Return [X, Y] of the center of cell containing provided text 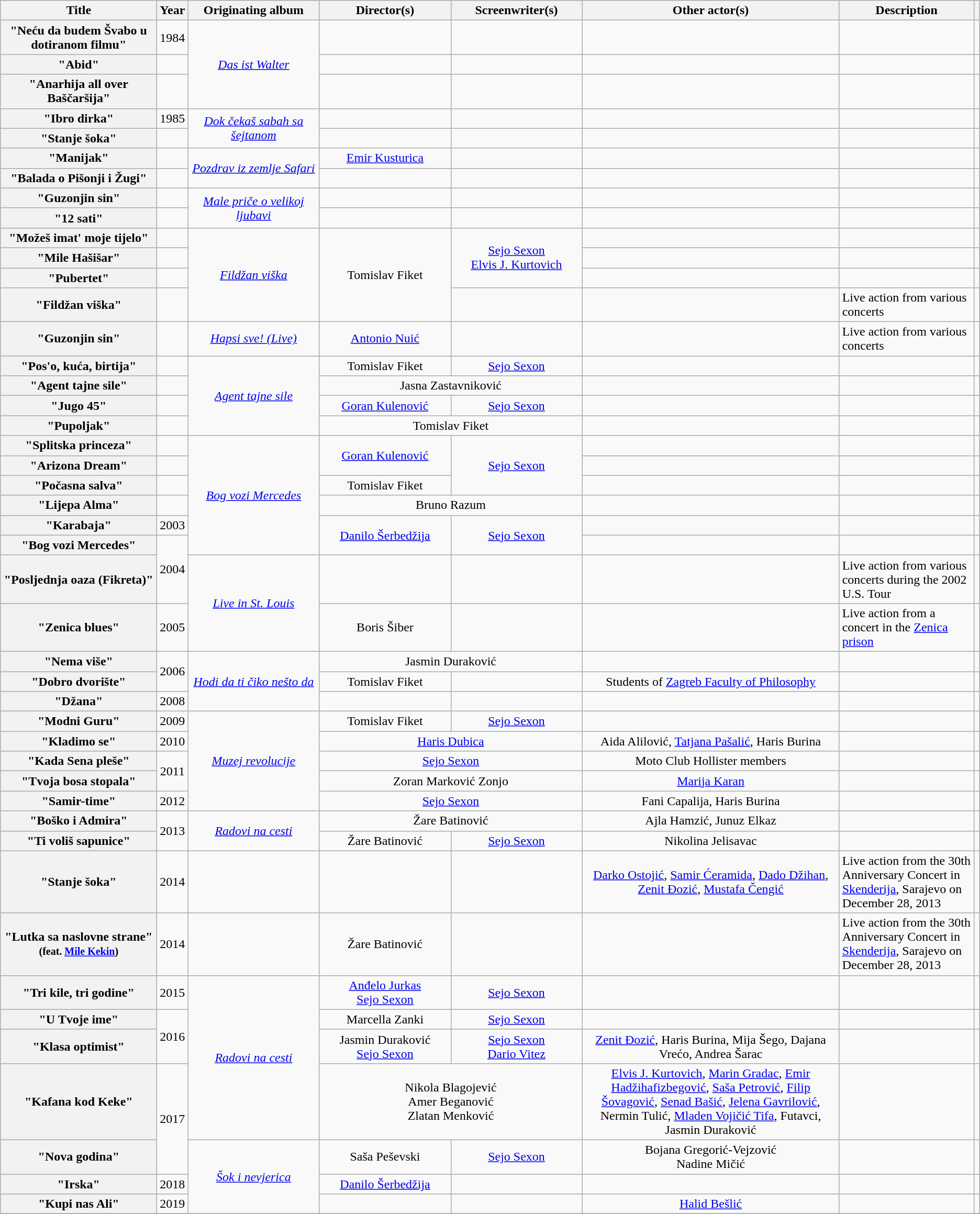
"Samir-time" [79, 801]
Haris Dubica [451, 741]
"Anarhija all over Baščaršija" [79, 91]
Anđelo JurkasSejo Sexon [385, 993]
1985 [173, 118]
"Balada o Pišonji i Žugi" [79, 178]
"Pos'o, kuća, birtija" [79, 366]
"Dobro dvorište" [79, 681]
Live in St. Louis [253, 603]
2008 [173, 701]
Fildžan viška [253, 274]
Title [79, 10]
"Nova godina" [79, 1157]
"Klasa optimist" [79, 1046]
Hodi da ti čiko nešto da [253, 681]
Zenit Đozić, Haris Burina, Mija Šego, Dajana Vrećo, Andrea Šarac [711, 1046]
Bog vozi Mercedes [253, 495]
Moto Club Hollister members [711, 761]
"Lijepa Alma" [79, 505]
Dok čekaš sabah sa šejtanom [253, 128]
"Irska" [79, 1184]
Marija Karan [711, 781]
2010 [173, 741]
Zoran Marković Zonjo [451, 781]
Jasmin Duraković [451, 661]
"Mile Hašišar" [79, 258]
Marcella Zanki [385, 1019]
"Zenica blues" [79, 627]
"Pubertet" [79, 278]
Emir Kusturica [385, 158]
Halid Bešlić [711, 1204]
2012 [173, 801]
"Posljednja oaza (Fikreta)" [79, 579]
2017 [173, 1118]
Bojana Gregorić-VejzovićNadine Mičić [711, 1157]
Live action from various concerts during the 2002 U.S. Tour [907, 579]
"Tri kile, tri godine" [79, 993]
Boris Šiber [385, 627]
Live action from a concert in the Zenica prison [907, 627]
"Lutka sa naslovne strane" (feat. Mile Kekin) [79, 944]
Darko Ostojić, Samir Ćeramida, Dado Džihan, Zenit Đozić, Mustafa Čengić [711, 882]
2019 [173, 1204]
Jasna Zastavniković [451, 386]
2009 [173, 721]
1984 [173, 38]
Das ist Walter [253, 64]
2013 [173, 831]
"Džana" [79, 701]
"12 sati" [79, 218]
Year [173, 10]
Saša Peševski [385, 1157]
"Neću da budem Švabo u dotiranom filmu" [79, 38]
Sejo SexonElvis J. Kurtovich [516, 258]
"Tvoja bosa stopala" [79, 781]
"Možeš imat' moje tijelo" [79, 238]
2018 [173, 1184]
"Jugo 45" [79, 406]
2016 [173, 1037]
2004 [173, 569]
"Ti voliš sapunice" [79, 841]
2005 [173, 627]
Muzej revolucije [253, 761]
Aida Alilović, Tatjana Pašalić, Haris Burina [711, 741]
"Arizona Dream" [79, 465]
Nikola BlagojevićAmer BeganovićZlatan Menković [451, 1101]
Nikolina Jelisavac [711, 841]
"Modni Guru" [79, 721]
Director(s) [385, 10]
"Karabaja" [79, 525]
Other actor(s) [711, 10]
Fani Capalija, Haris Burina [711, 801]
"Kladimo se" [79, 741]
Bruno Razum [451, 505]
Ajla Hamzić, Junuz Elkaz [711, 821]
Jasmin Duraković Sejo Sexon [385, 1046]
Description [907, 10]
2015 [173, 993]
"Kafana kod Keke" [79, 1101]
"Počasna salva" [79, 485]
Screenwriter(s) [516, 10]
Originating album [253, 10]
2003 [173, 525]
"Manijak" [79, 158]
Students of Zagreb Faculty of Philosophy [711, 681]
"Pupoljak" [79, 426]
"Boško i Admira" [79, 821]
"Nema više" [79, 661]
"Kupi nas Ali" [79, 1204]
"Agent tajne sile" [79, 386]
Pozdrav iz zemlje Safari [253, 168]
"Fildžan viška" [79, 305]
Sejo SexonDario Vitez [516, 1046]
"Splitska princeza" [79, 445]
2011 [173, 771]
Antonio Nuić [385, 339]
"Abid" [79, 64]
Šok i nevjerica [253, 1177]
"Kada Sena pleše" [79, 761]
2006 [173, 671]
Agent tajne sile [253, 396]
"Bog vozi Mercedes" [79, 545]
"Ibro dirka" [79, 118]
Male priče o velikoj ljubavi [253, 208]
Hapsi sve! (Live) [253, 339]
"U Tvoje ime" [79, 1019]
